Return [X, Y] of the center of cell containing provided text 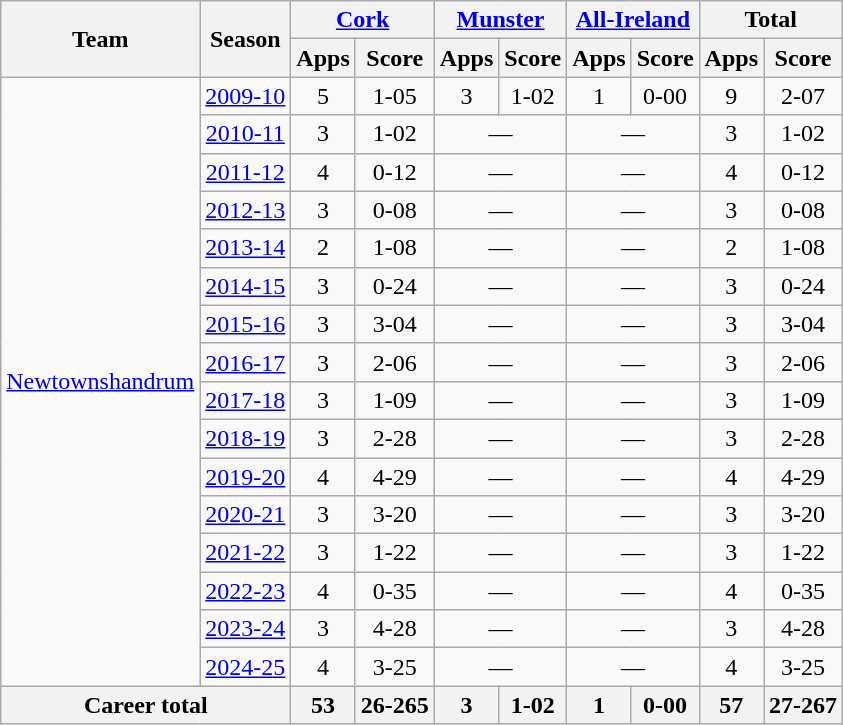
All-Ireland [633, 20]
2024-25 [246, 667]
2012-13 [246, 210]
2014-15 [246, 286]
Season [246, 39]
Newtownshandrum [100, 382]
Cork [362, 20]
2013-14 [246, 248]
Career total [146, 705]
2015-16 [246, 324]
57 [731, 705]
2023-24 [246, 629]
2018-19 [246, 438]
5 [323, 96]
2011-12 [246, 172]
9 [731, 96]
1-05 [394, 96]
2017-18 [246, 400]
53 [323, 705]
2016-17 [246, 362]
2-07 [804, 96]
2021-22 [246, 553]
Munster [500, 20]
2022-23 [246, 591]
2010-11 [246, 134]
2019-20 [246, 477]
Total [770, 20]
26-265 [394, 705]
2009-10 [246, 96]
Team [100, 39]
27-267 [804, 705]
2020-21 [246, 515]
